From the cell containing the given text, extract its center point as (x, y) coordinate. 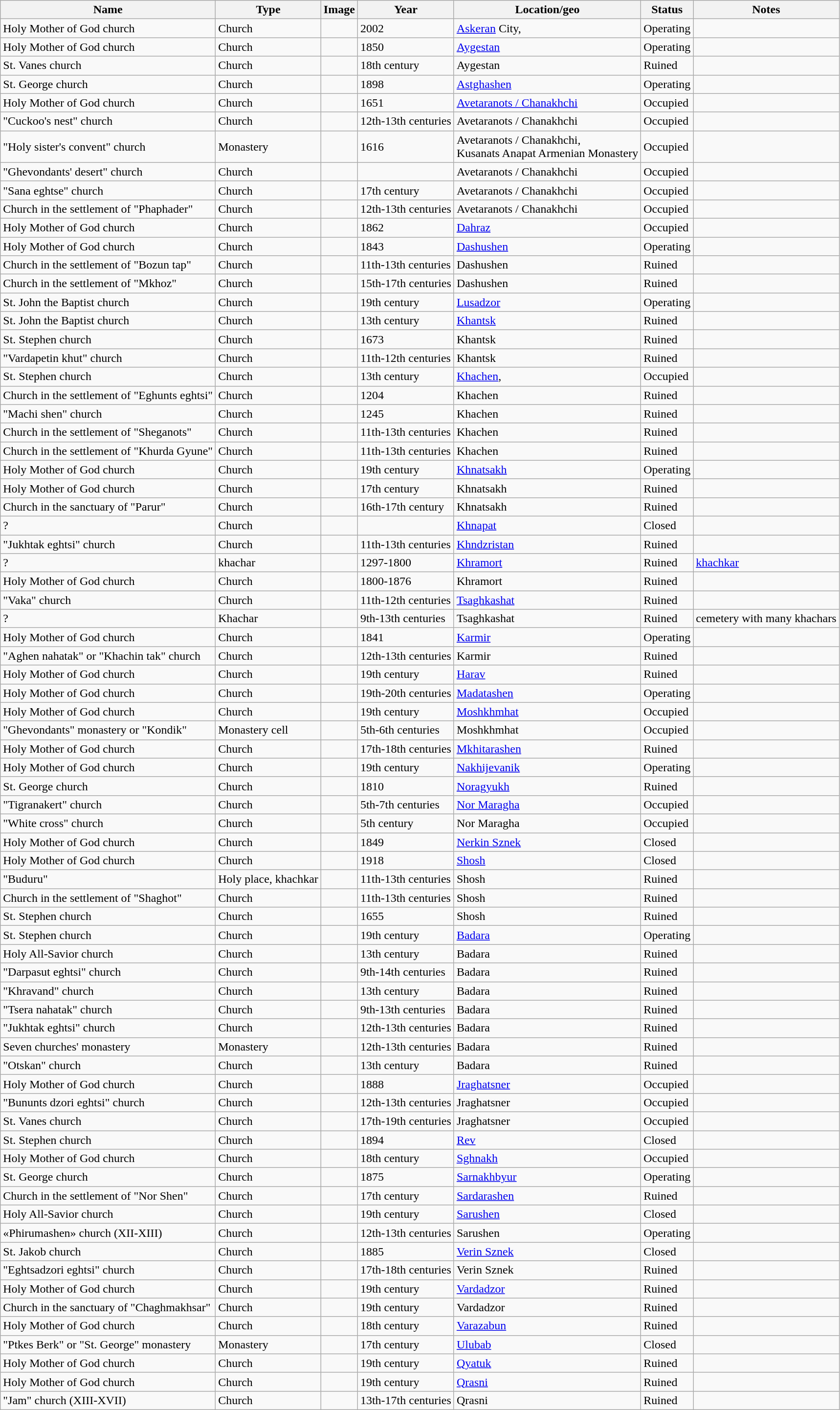
Church in the settlement of "Eghunts eghtsi" (108, 395)
"Tigranakert" church (108, 805)
1673 (406, 339)
1616 (406, 147)
Status (667, 10)
Location/geo (547, 10)
1862 (406, 227)
Varazabun (547, 1326)
"Holy sister's convent" church (108, 147)
Sghnakh (547, 1159)
1849 (406, 842)
5th-6th centuries (406, 730)
1204 (406, 395)
1843 (406, 246)
Church in the settlement of "Phaphader" (108, 209)
2002 (406, 28)
Avetaranots / Chanakhchi,Kusanats Anapat Armenian Monastery (547, 147)
1898 (406, 84)
13th-17th centuries (406, 1400)
Church in the settlement of "Mkhoz" (108, 284)
1918 (406, 861)
1245 (406, 414)
Year (406, 10)
Church in the settlement of "Bozun tap" (108, 265)
"Khravand" church (108, 991)
15th-17th centuries (406, 284)
17th-19th centuries (406, 1121)
Notes (766, 10)
"Bununts dzori eghtsi" church (108, 1102)
"Jam" church (XIII-XVII) (108, 1400)
"Otskan" church (108, 1065)
khachkar (766, 563)
cemetery with many khachars (766, 619)
khachar (268, 563)
Holy place, khachkar (268, 879)
1800-1876 (406, 582)
Madatashen (547, 693)
1810 (406, 786)
"Ptkes Berk" or "St. George" monastery (108, 1344)
1651 (406, 103)
1297-1800 (406, 563)
"Ghevondants" monastery or "Kondik" (108, 730)
"White cross" church (108, 823)
Church in the settlement of "Khurda Gyune" (108, 451)
Rev (547, 1140)
9th-14th centuries (406, 972)
Seven churches' monastery (108, 1047)
5th century (406, 823)
"Sana eghtse" church (108, 190)
Church in the settlement of "Nor Shen" (108, 1196)
Dahraz (547, 227)
Qyatuk (547, 1363)
Khndzristan (547, 544)
1894 (406, 1140)
Nakhijevanik (547, 767)
Nerkin Sznek (547, 842)
"Darpasut eghtsi" church (108, 972)
Monastery cell (268, 730)
Harav (547, 674)
1885 (406, 1252)
Sarnakhbyur (547, 1177)
Sardarashen (547, 1196)
"Ghevondants' desert" church (108, 172)
"Aghen nahatak" or "Khachin tak" church (108, 656)
Lusadzor (547, 302)
Church in the settlement of "Sheganots" (108, 432)
Mkhitarashen (547, 749)
1655 (406, 917)
5th-7th centuries (406, 805)
"Tsera nahatak" church (108, 1009)
Image (339, 10)
"Cuckoo's nest" church (108, 121)
Khnapat (547, 525)
St. Jakob church (108, 1252)
Astghashen (547, 84)
"Buduru" (108, 879)
Church in the sanctuary of "Parur" (108, 507)
1850 (406, 47)
1841 (406, 637)
"Machi shen" church (108, 414)
«Phirumashen» church (XII-XIII) (108, 1233)
Church in the sanctuary of "Chaghmakhsar" (108, 1307)
1888 (406, 1084)
Ulubab (547, 1344)
Askeran City, (547, 28)
Noragyukh (547, 786)
Khachen, (547, 377)
"Vardapetin khut" church (108, 358)
Church in the settlement of "Shaghot" (108, 898)
"Eghtsadzori eghtsi" church (108, 1270)
Khachar (268, 619)
Name (108, 10)
1875 (406, 1177)
Type (268, 10)
16th-17th century (406, 507)
"Vaka" church (108, 600)
19th-20th centuries (406, 693)
